Detect which cell encompasses the target text, then output its [x, y] center coordinate. 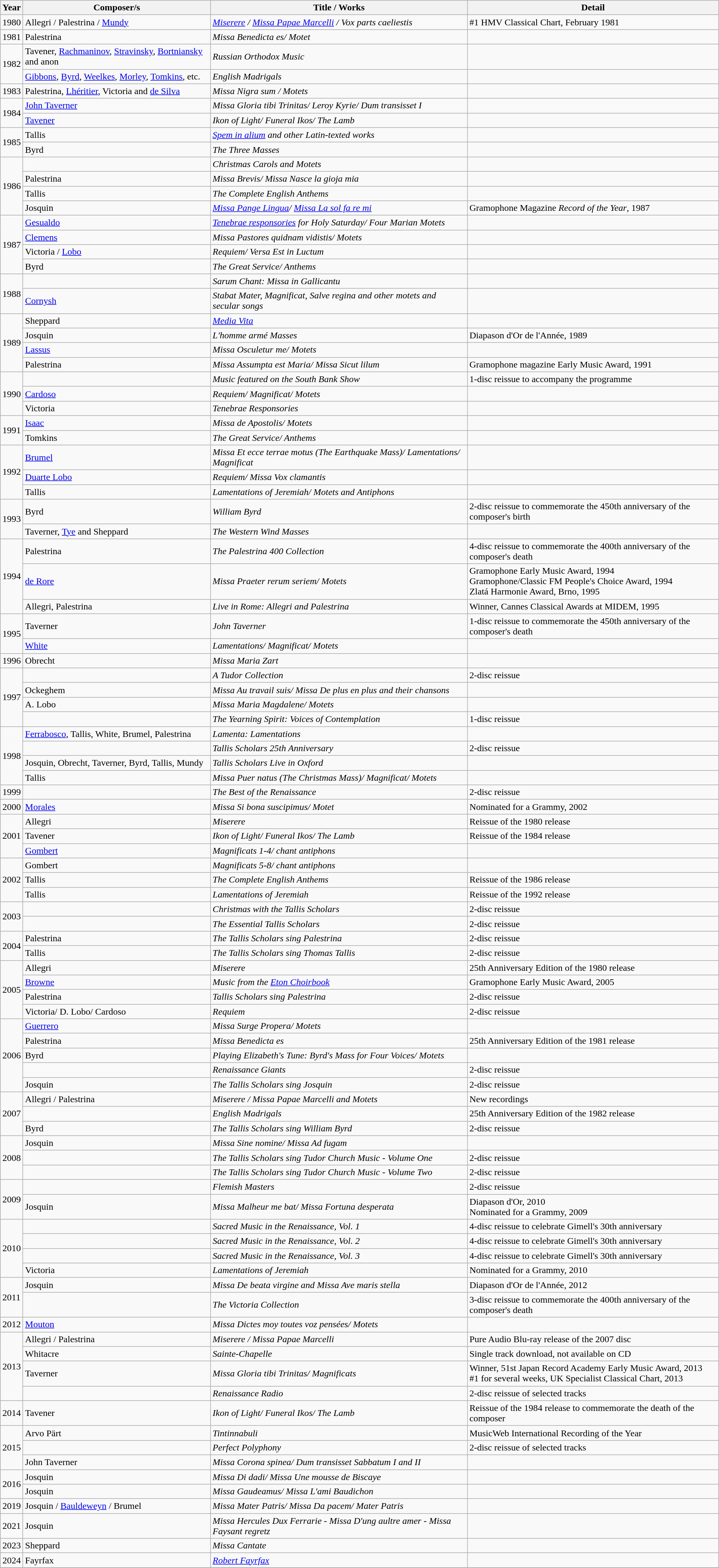
Victoria/ D. Lobo/ Cardoso [117, 1012]
Missa Benedicta es [339, 1041]
Tenebrae Responsories [339, 408]
25th Anniversary Edition of the 1981 release [593, 1041]
Playing Elizabeth's Tune: Byrd's Mass for Four Voices/ Motets [339, 1055]
Stabat Mater, Magnificat, Salve regina and other motets and secular songs [339, 301]
2003 [12, 916]
Josquin / Bauldeweyn / Brumel [117, 1506]
Brumel [117, 458]
1983 [12, 91]
The Tallis Scholars sing Tudor Church Music - Volume Two [339, 1172]
A. Lobo [117, 704]
Renaissance Giants [339, 1070]
2023 [12, 1546]
Missa Brevis/ Missa Nasce la gioja mia [339, 179]
The Palestrina 400 Collection [339, 551]
Missa Gloria tibi Trinitas/ Leroy Kyrie/ Dum transisset I [339, 106]
Reissue of the 1984 release to commemorate the death of the composer [593, 1413]
Cornysh [117, 301]
Ferrabosco, Tallis, White, Brumel, Palestrina [117, 734]
Title / Works [339, 8]
Lamentations of Jeremiah/ Motets and Antiphons [339, 492]
Magnificats 1-4/ chant antiphons [339, 851]
Tallis Scholars Live in Oxford [339, 763]
Christmas with the Tallis Scholars [339, 909]
Requiem/ Versa Est in Luctum [339, 252]
Reissue of the 1984 release [593, 836]
The Tallis Scholars sing Tudor Church Music - Volume One [339, 1157]
The Tallis Scholars sing William Byrd [339, 1128]
Missa Osculetur me/ Motets [339, 350]
L'homme armé Masses [339, 335]
Nominated for a Grammy, 2002 [593, 807]
2007 [12, 1114]
1-disc reissue [593, 719]
Missa Gloria tibi Trinitas/ Magnificats [339, 1373]
Sacred Music in the Renaissance, Vol. 2 [339, 1241]
Pure Audio Blu-ray release of the 2007 disc [593, 1339]
Missa De beata virgine and Missa Ave maris stella [339, 1285]
1985 [12, 142]
Missa de Apostolis/ Motets [339, 423]
1995 [12, 634]
Missa Gaudeamus/ Missa L'ami Baudichon [339, 1492]
Gramophone magazine Early Music Award, 1991 [593, 364]
Missa Puer natus (The Christmas Mass)/ Magnificat/ Motets [339, 778]
Missa Di dadi/ Missa Une mousse de Biscaye [339, 1477]
Reissue of the 1992 release [593, 894]
Tallis Scholars sing Palestrina [339, 997]
1980 [12, 22]
Gesualdo [117, 223]
2002 [12, 880]
The Tallis Scholars sing Palestrina [339, 938]
1994 [12, 576]
Spem in alium and other Latin-texted works [339, 135]
Tintinnabuli [339, 1433]
Nominated for a Grammy, 2010 [593, 1270]
1984 [12, 113]
Miserere / Missa Papae Marcelli [339, 1339]
Diapason d'Or de l'Année, 2012 [593, 1285]
Detail [593, 8]
Missa Maria Zart [339, 661]
Missa Au travail suis/ Missa De plus en plus and their chansons [339, 690]
Lassus [117, 350]
A Tudor Collection [339, 675]
2013 [12, 1366]
Winner, Cannes Classical Awards at MIDEM, 1995 [593, 606]
2011 [12, 1297]
2008 [12, 1157]
1997 [12, 697]
Guerrero [117, 1026]
Missa Benedicta es/ Motet [339, 37]
Miserere / Missa Papae Marcelli / Vox parts caeliestis [339, 22]
Josquin, Obrecht, Taverner, Byrd, Tallis, Mundy [117, 763]
2009 [12, 1199]
Flemish Masters [339, 1187]
Cardoso [117, 394]
Russian Orthodox Music [339, 57]
1-disc reissue to accompany the programme [593, 379]
Tenebrae responsories for Holy Saturday/ Four Marian Motets [339, 223]
2001 [12, 836]
The Western Wind Masses [339, 531]
Perfect Polyphony [339, 1447]
The Three Masses [339, 149]
1988 [12, 293]
Missa Mater Patris/ Missa Da pacem/ Mater Patris [339, 1506]
1993 [12, 519]
Missa Sine nomine/ Missa Ad fugam [339, 1143]
4-disc reissue to commemorate the 400th anniversary of the composer's death [593, 551]
Missa Malheur me bat/ Missa Fortuna desperata [339, 1207]
2005 [12, 989]
1992 [12, 472]
#1 HMV Classical Chart, February 1981 [593, 22]
2014 [12, 1413]
1998 [12, 756]
William Byrd [339, 512]
Missa Et ecce terrae motus (The Earthquake Mass)/ Lamentations/ Magnificat [339, 458]
Missa Pastores quidnam vidistis/ Motets [339, 237]
Clemens [117, 237]
Reissue of the 1980 release [593, 821]
Robert Fayrfax [339, 1560]
Allegri / Palestrina / Mundy [117, 22]
Composer/s [117, 8]
Gramophone Early Music Award, 2005 [593, 982]
2004 [12, 945]
Missa Cantate [339, 1546]
Missa Surge Propera/ Motets [339, 1026]
Isaac [117, 423]
2015 [12, 1447]
1989 [12, 343]
White [117, 646]
1991 [12, 430]
Gramophone Magazine Record of the Year, 1987 [593, 208]
Christmas Carols and Motets [339, 164]
Diapason d'Or, 2010Nominated for a Grammy, 2009 [593, 1207]
Gramophone Early Music Award, 1994Gramophone/Classic FM People's Choice Award, 1994 Zlatá Harmonie Award, Brno, 1995 [593, 581]
Requiem/ Missa Vox clamantis [339, 477]
Missa Maria Magdalene/ Motets [339, 704]
Tavener, Rachmaninov, Stravinsky, Bortniansky and anon [117, 57]
1981 [12, 37]
The Tallis Scholars sing Thomas Tallis [339, 953]
New recordings [593, 1099]
Ockeghem [117, 690]
2021 [12, 1526]
Gibbons, Byrd, Weelkes, Morley, Tomkins, etc. [117, 76]
Missa Dictes moy toutes voz pensées/ Motets [339, 1325]
Whitacre [117, 1354]
Missa Corona spinea/ Dum transisset Sabbatum I and II [339, 1462]
2010 [12, 1248]
The Essential Tallis Scholars [339, 924]
2000 [12, 807]
Tallis Scholars 25th Anniversary [339, 748]
Missa Si bona suscipimus/ Motet [339, 807]
Missa Hercules Dux Ferrarie - Missa D'ung aultre amer - Missa Faysant regretz [339, 1526]
25th Anniversary Edition of the 1980 release [593, 967]
Fayrfax [117, 1560]
2019 [12, 1506]
The Victoria Collection [339, 1305]
1-disc reissue to commemorate the 450th anniversary of the composer's death [593, 626]
1990 [12, 394]
2024 [12, 1560]
Renaissance Radio [339, 1393]
Duarte Lobo [117, 477]
Sacred Music in the Renaissance, Vol. 3 [339, 1256]
Requiem/ Magnificat/ Motets [339, 394]
The Best of the Renaissance [339, 792]
Palestrina, Lhéritier, Victoria and de Silva [117, 91]
2016 [12, 1484]
Live in Rome: Allegri and Palestrina [339, 606]
1982 [12, 64]
The Tallis Scholars sing Josquin [339, 1085]
Reissue of the 1986 release [593, 880]
Magnificats 5-8/ chant antiphons [339, 865]
Missa Assumpta est Maria/ Missa Sicut lilum [339, 364]
Winner, 51st Japan Record Academy Early Music Award, 2013#1 for several weeks, UK Specialist Classical Chart, 2013 [593, 1373]
1987 [12, 245]
Media Vita [339, 321]
1996 [12, 661]
2006 [12, 1055]
Taverner, Tye and Sheppard [117, 531]
Music featured on the South Bank Show [339, 379]
2-disc reissue to commemorate the 450th anniversary of the composer's birth [593, 512]
Arvo Pärt [117, 1433]
Single track download, not available on CD [593, 1354]
The Yearning Spirit: Voices of Contemplation [339, 719]
de Rore [117, 581]
Missa Praeter rerum seriem/ Motets [339, 581]
MusicWeb International Recording of the Year [593, 1433]
Year [12, 8]
1986 [12, 186]
Sacred Music in the Renaissance, Vol. 1 [339, 1227]
1999 [12, 792]
Missa Pange Lingua/ Missa La sol fa re mi [339, 208]
Browne [117, 982]
Requiem [339, 1012]
Tomkins [117, 437]
25th Anniversary Edition of the 1982 release [593, 1114]
Missa Nigra sum / Motets [339, 91]
Allegri, Palestrina [117, 606]
Lamentations/ Magnificat/ Motets [339, 646]
Sarum Chant: Missa in Gallicantu [339, 281]
Music from the Eton Choirbook [339, 982]
3-disc reissue to commemorate the 400th anniversary of the composer's death [593, 1305]
Lamenta: Lamentations [339, 734]
Miserere / Missa Papae Marcelli and Motets [339, 1099]
Diapason d'Or de l'Année, 1989 [593, 335]
2012 [12, 1325]
Mouton [117, 1325]
Morales [117, 807]
Victoria / Lobo [117, 252]
Obrecht [117, 661]
Sainte-Chapelle [339, 1354]
